Extract the [x, y] coordinate from the center of the cell holding the provided text.  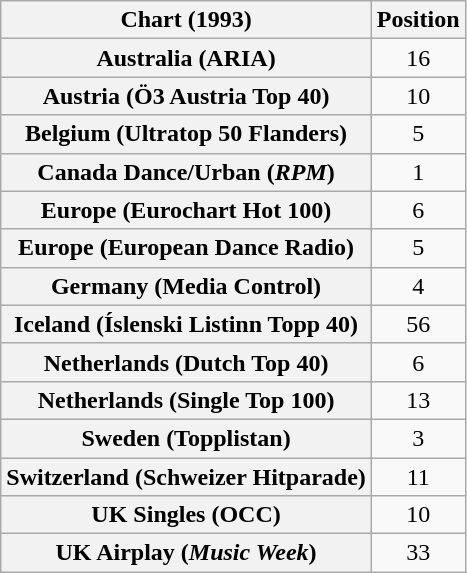
11 [418, 477]
UK Airplay (Music Week) [186, 553]
Canada Dance/Urban (RPM) [186, 172]
Europe (European Dance Radio) [186, 248]
Iceland (Íslenski Listinn Topp 40) [186, 324]
4 [418, 286]
1 [418, 172]
Chart (1993) [186, 20]
3 [418, 438]
Australia (ARIA) [186, 58]
33 [418, 553]
UK Singles (OCC) [186, 515]
Position [418, 20]
Switzerland (Schweizer Hitparade) [186, 477]
Belgium (Ultratop 50 Flanders) [186, 134]
Austria (Ö3 Austria Top 40) [186, 96]
13 [418, 400]
Netherlands (Dutch Top 40) [186, 362]
Sweden (Topplistan) [186, 438]
Netherlands (Single Top 100) [186, 400]
56 [418, 324]
Europe (Eurochart Hot 100) [186, 210]
16 [418, 58]
Germany (Media Control) [186, 286]
